Detect which cell encompasses the target text, then output its [x, y] center coordinate. 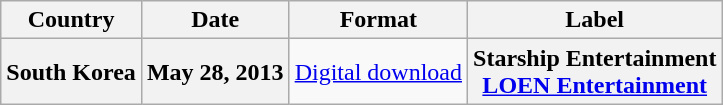
May 28, 2013 [215, 72]
Digital download [378, 72]
Country [72, 20]
Label [595, 20]
Starship EntertainmentLOEN Entertainment [595, 72]
Format [378, 20]
Date [215, 20]
South Korea [72, 72]
